Detect which cell encompasses the target text, then output its (X, Y) center coordinate. 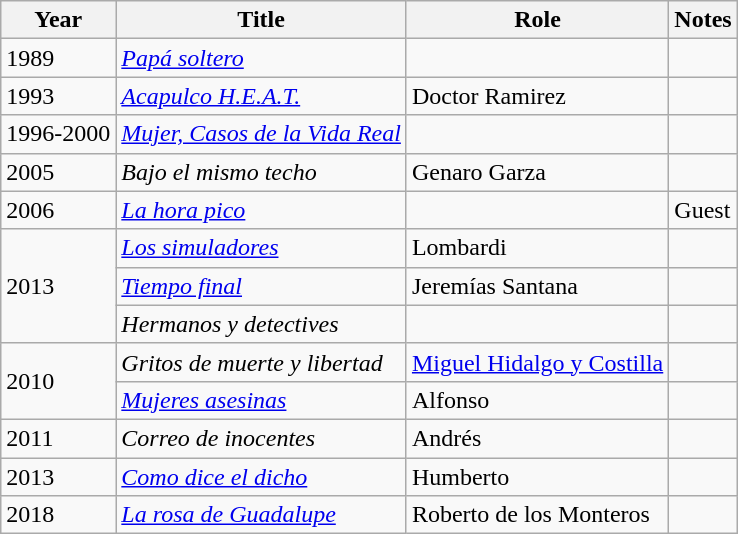
Acapulco H.E.A.T. (262, 96)
Jeremías Santana (537, 286)
Role (537, 20)
Title (262, 20)
Bajo el mismo techo (262, 172)
Tiempo final (262, 286)
Humberto (537, 477)
Mujeres asesinas (262, 400)
2005 (58, 172)
Andrés (537, 438)
Doctor Ramirez (537, 96)
Notes (703, 20)
La rosa de Guadalupe (262, 515)
Roberto de los Monteros (537, 515)
Hermanos y detectives (262, 324)
2006 (58, 210)
2011 (58, 438)
Correo de inocentes (262, 438)
1989 (58, 58)
Como dice el dicho (262, 477)
Guest (703, 210)
1993 (58, 96)
Lombardi (537, 248)
Gritos de muerte y libertad (262, 362)
Year (58, 20)
2018 (58, 515)
La hora pico (262, 210)
Genaro Garza (537, 172)
Mujer, Casos de la Vida Real (262, 134)
Los simuladores (262, 248)
Miguel Hidalgo y Costilla (537, 362)
1996-2000 (58, 134)
Papá soltero (262, 58)
Alfonso (537, 400)
2010 (58, 381)
